Return the (X, Y) coordinate for the center point of the cell that contains the specified text.  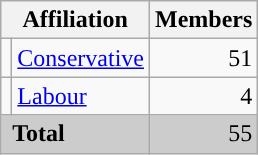
Labour (81, 96)
Affiliation (76, 20)
Members (204, 20)
55 (204, 134)
4 (204, 96)
51 (204, 58)
Conservative (81, 58)
Total (76, 134)
